Return the (X, Y) coordinate for the center point of the cell that contains the specified text.  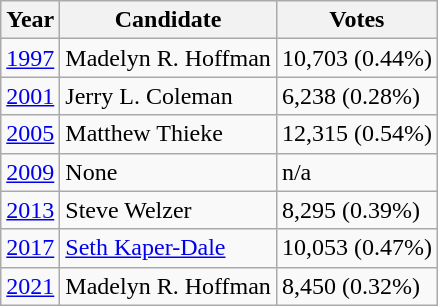
2021 (30, 286)
Candidate (168, 20)
8,295 (0.39%) (356, 210)
n/a (356, 172)
None (168, 172)
2009 (30, 172)
2013 (30, 210)
2001 (30, 96)
2005 (30, 134)
6,238 (0.28%) (356, 96)
12,315 (0.54%) (356, 134)
Steve Welzer (168, 210)
Matthew Thieke (168, 134)
Year (30, 20)
Votes (356, 20)
2017 (30, 248)
Jerry L. Coleman (168, 96)
10,053 (0.47%) (356, 248)
10,703 (0.44%) (356, 58)
1997 (30, 58)
Seth Kaper-Dale (168, 248)
8,450 (0.32%) (356, 286)
